Output the [x, y] coordinate of the center of the cell containing the given text.  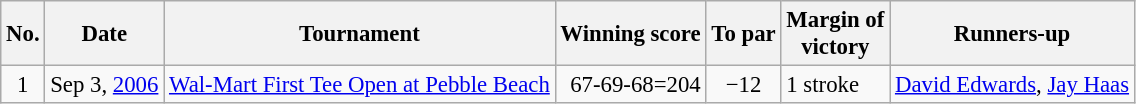
Date [104, 34]
Margin ofvictory [836, 34]
67-69-68=204 [630, 85]
David Edwards, Jay Haas [1012, 85]
Sep 3, 2006 [104, 85]
No. [23, 34]
−12 [744, 85]
1 [23, 85]
Tournament [360, 34]
Runners-up [1012, 34]
Winning score [630, 34]
1 stroke [836, 85]
To par [744, 34]
Wal-Mart First Tee Open at Pebble Beach [360, 85]
